Search for the cell housing the specified text and yield its (x, y) center coordinate. 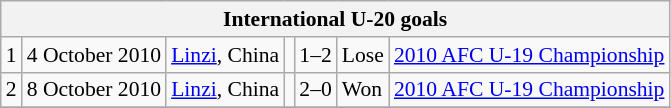
2–0 (316, 90)
8 October 2010 (94, 90)
1 (12, 55)
4 October 2010 (94, 55)
International U-20 goals (336, 19)
Lose (363, 55)
Won (363, 90)
2 (12, 90)
1–2 (316, 55)
